Detect which cell encompasses the target text, then output its [X, Y] center coordinate. 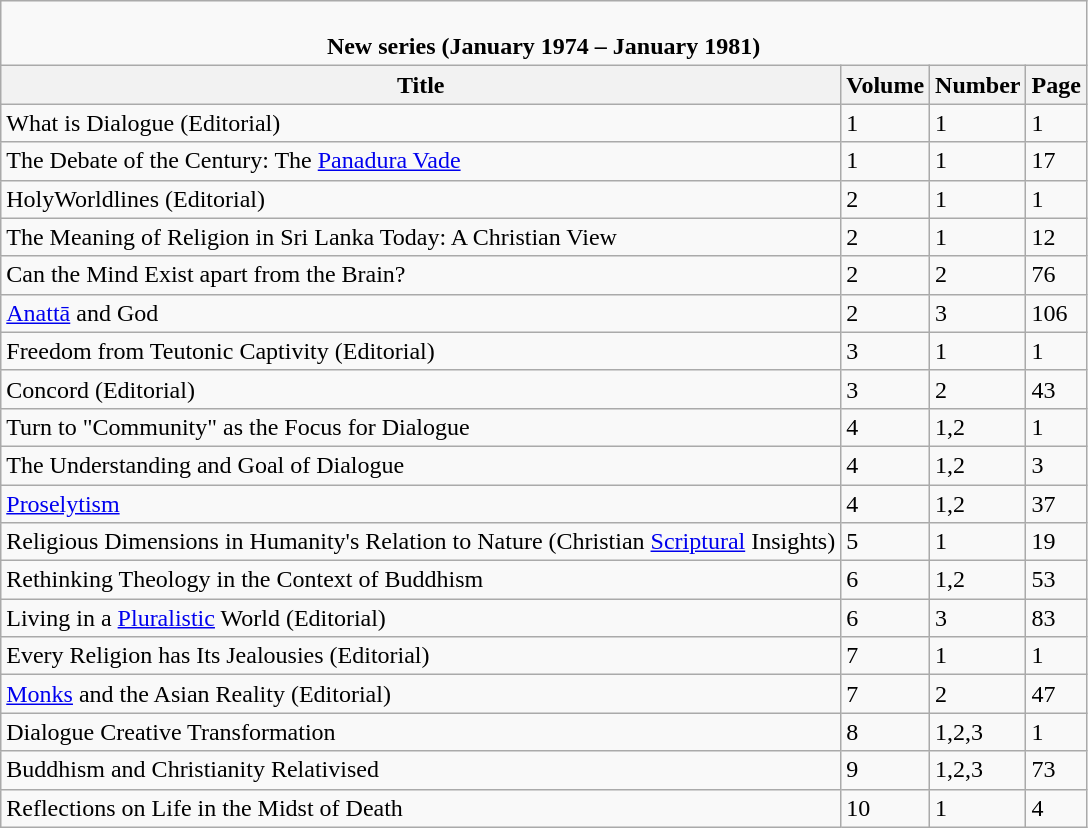
43 [1056, 389]
Title [421, 85]
The Debate of the Century: The Panadura Vade [421, 161]
Freedom from Teutonic Captivity (Editorial) [421, 351]
10 [886, 808]
Can the Mind Exist apart from the Brain? [421, 275]
Anattā and God [421, 313]
Reflections on Life in the Midst of Death [421, 808]
9 [886, 770]
New series (January 1974 – January 1981) [544, 34]
Number [978, 85]
Religious Dimensions in Humanity's Relation to Nature (Christian Scriptural Insights) [421, 542]
The Understanding and Goal of Dialogue [421, 465]
106 [1056, 313]
Proselytism [421, 503]
Living in a Pluralistic World (Editorial) [421, 618]
76 [1056, 275]
53 [1056, 580]
Dialogue Creative Transformation [421, 732]
83 [1056, 618]
19 [1056, 542]
The Meaning of Religion in Sri Lanka Today: A Christian View [421, 237]
Every Religion has Its Jealousies (Editorial) [421, 656]
Concord (Editorial) [421, 389]
HolyWorldlines (Editorial) [421, 199]
73 [1056, 770]
What is Dialogue (Editorial) [421, 123]
5 [886, 542]
17 [1056, 161]
12 [1056, 237]
Volume [886, 85]
8 [886, 732]
Turn to "Community" as the Focus for Dialogue [421, 427]
Monks and the Asian Reality (Editorial) [421, 694]
Page [1056, 85]
37 [1056, 503]
47 [1056, 694]
Buddhism and Christianity Relativised [421, 770]
Rethinking Theology in the Context of Buddhism [421, 580]
